Output the [x, y] coordinate of the center of the cell containing the given text.  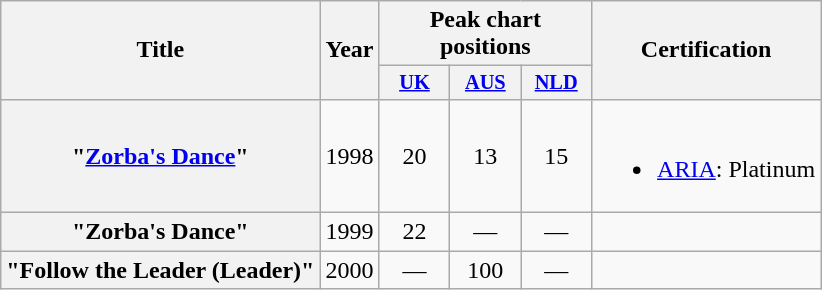
Certification [706, 50]
NLD [556, 83]
2000 [350, 270]
13 [486, 156]
"Follow the Leader (Leader)" [160, 270]
20 [414, 156]
Peak chart positions [486, 34]
ARIA: Platinum [706, 156]
100 [486, 270]
15 [556, 156]
UK [414, 83]
1999 [350, 232]
AUS [486, 83]
Title [160, 50]
Year [350, 50]
1998 [350, 156]
22 [414, 232]
